Return [X, Y] of the center of cell containing provided text 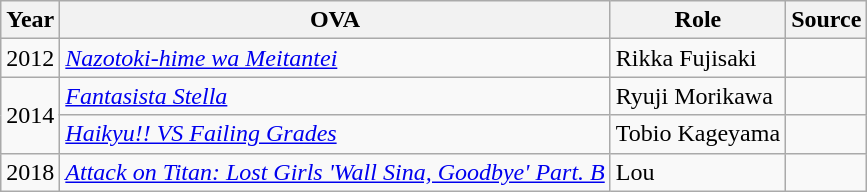
Fantasista Stella [335, 96]
Tobio Kageyama [698, 134]
Haikyu!! VS Failing Grades [335, 134]
Source [826, 20]
2014 [30, 115]
OVA [335, 20]
Role [698, 20]
Rikka Fujisaki [698, 58]
Attack on Titan: Lost Girls 'Wall Sina, Goodbye' Part. B [335, 172]
2018 [30, 172]
Lou [698, 172]
2012 [30, 58]
Nazotoki-hime wa Meitantei [335, 58]
Ryuji Morikawa [698, 96]
Year [30, 20]
